Extract the [x, y] coordinate from the center of the cell holding the provided text.  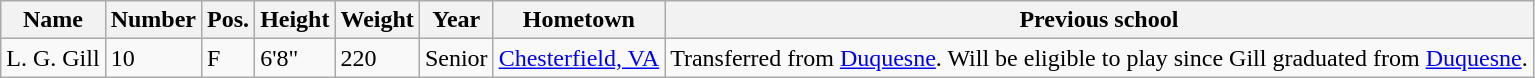
220 [377, 58]
Name [53, 20]
Weight [377, 20]
L. G. Gill [53, 58]
Year [456, 20]
F [228, 58]
Pos. [228, 20]
Chesterfield, VA [578, 58]
Transferred from Duquesne. Will be eligible to play since Gill graduated from Duquesne. [1100, 58]
Number [153, 20]
Senior [456, 58]
Height [295, 20]
Hometown [578, 20]
6'8" [295, 58]
10 [153, 58]
Previous school [1100, 20]
